Capture the cell that displays the provided text and extract its [X, Y] central coordinate. 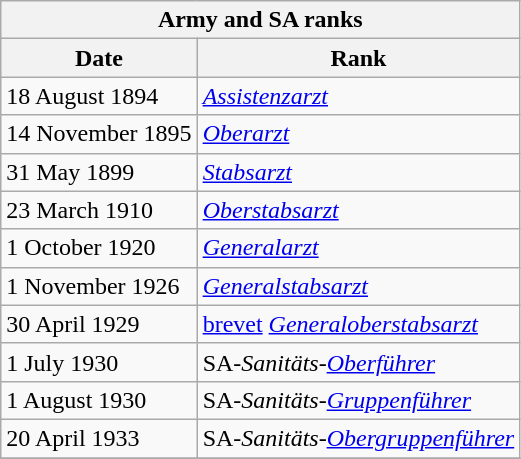
30 April 1929 [99, 324]
Generalstabsarzt [358, 286]
18 August 1894 [99, 96]
Oberstabsarzt [358, 210]
1 August 1930 [99, 400]
brevet Generaloberstabsarzt [358, 324]
Oberarzt [358, 134]
Stabsarzt [358, 172]
Rank [358, 58]
SA-Sanitäts-Gruppenführer [358, 400]
Army and SA ranks [260, 20]
Assistenzarzt [358, 96]
1 November 1926 [99, 286]
23 March 1910 [99, 210]
SA-Sanitäts-Oberführer [358, 362]
Generalarzt [358, 248]
1 October 1920 [99, 248]
20 April 1933 [99, 438]
14 November 1895 [99, 134]
SA-Sanitäts-Obergruppenführer [358, 438]
31 May 1899 [99, 172]
Date [99, 58]
1 July 1930 [99, 362]
